Identify which cell holds the provided text, then report its (x, y) central coordinate. 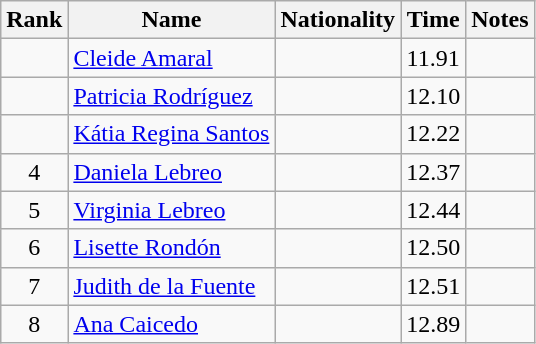
Cleide Amaral (172, 58)
Notes (500, 20)
Time (434, 20)
12.44 (434, 210)
12.10 (434, 96)
Kátia Regina Santos (172, 134)
Patricia Rodríguez (172, 96)
8 (34, 324)
Rank (34, 20)
12.89 (434, 324)
6 (34, 248)
5 (34, 210)
11.91 (434, 58)
12.22 (434, 134)
Name (172, 20)
Judith de la Fuente (172, 286)
Lisette Rondón (172, 248)
12.37 (434, 172)
Virginia Lebreo (172, 210)
12.51 (434, 286)
4 (34, 172)
12.50 (434, 248)
Ana Caicedo (172, 324)
Nationality (338, 20)
7 (34, 286)
Daniela Lebreo (172, 172)
